Return the (x, y) coordinate for the center point of the cell that contains the specified text.  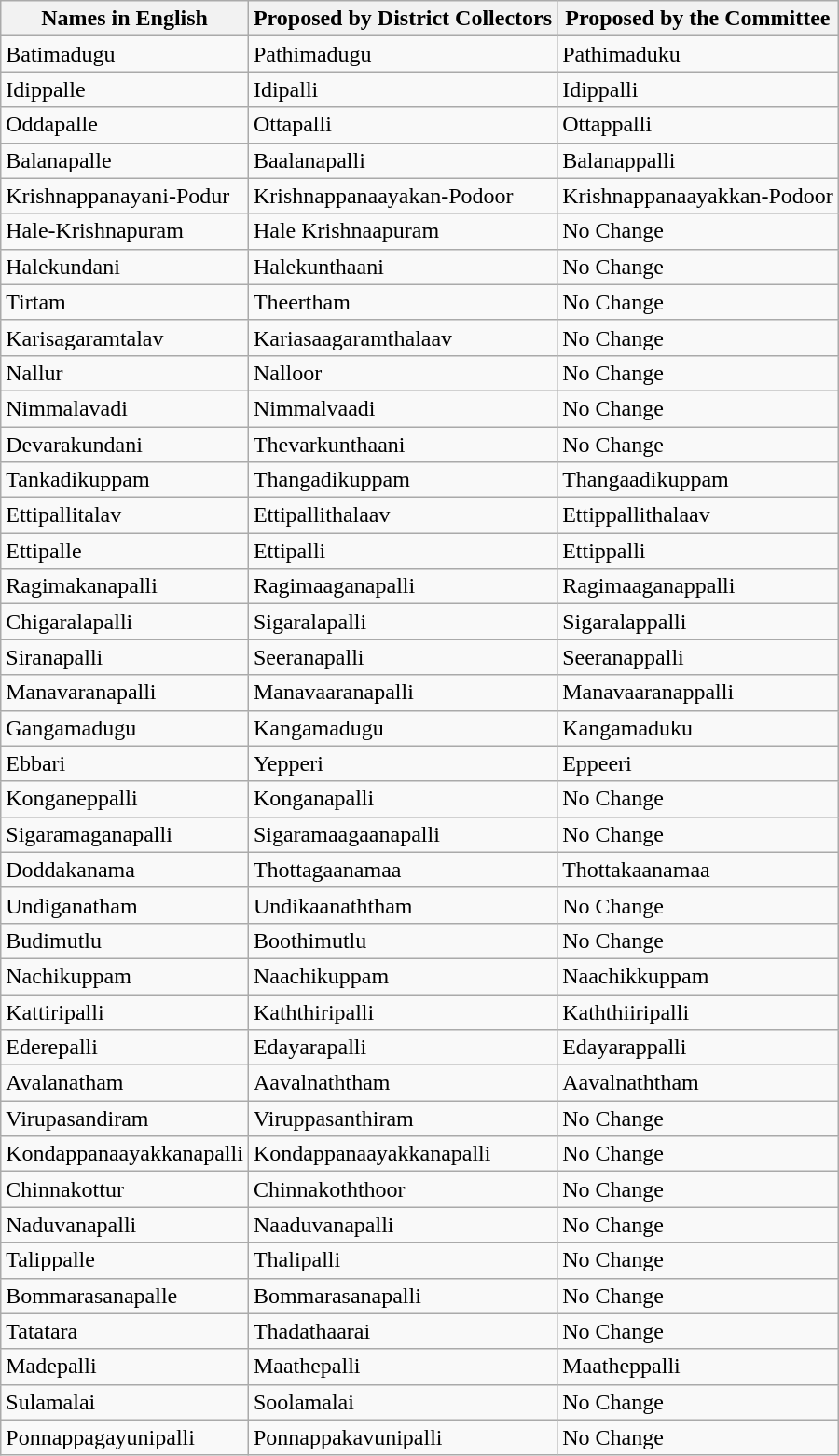
Theertham (403, 302)
Thadathaarai (403, 1331)
Proposed by the Committee (698, 19)
Baalanapalli (403, 160)
Balanappalli (698, 160)
Balanapalle (125, 160)
Gangamadugu (125, 728)
Batimadugu (125, 54)
Krishnappanaayakan-Podoor (403, 196)
Naduvanapalli (125, 1225)
Kattiripalli (125, 1011)
Tankadikuppam (125, 480)
Thangadikuppam (403, 480)
Kangamadugu (403, 728)
Thangaadikuppam (698, 480)
Ettipallitalav (125, 515)
Avalanatham (125, 1083)
Edayarapalli (403, 1048)
Madepalli (125, 1367)
Maathepalli (403, 1367)
Seeranapalli (403, 657)
Thevarkunthaani (403, 445)
Undikaanaththam (403, 905)
Thottakaanamaa (698, 870)
Yepperi (403, 763)
Konganeppalli (125, 799)
Eppeeri (698, 763)
Budimutlu (125, 941)
Nachikuppam (125, 976)
Ponnappakavunipalli (403, 1437)
Halekunthaani (403, 267)
Ettippalli (698, 551)
Nallur (125, 373)
Virupasandiram (125, 1119)
Krishnappanaayakkan-Podoor (698, 196)
Karisagaramtalav (125, 337)
Manavaaranappalli (698, 693)
Edayarappalli (698, 1048)
Naachikkuppam (698, 976)
Ragimakanapalli (125, 586)
Naachikuppam (403, 976)
Sigaramaganapalli (125, 834)
Nimmalavadi (125, 408)
Tirtam (125, 302)
Siranapalli (125, 657)
Ottappalli (698, 125)
Hale-Krishnapuram (125, 231)
Ebbari (125, 763)
Ettipalle (125, 551)
Sigaralapalli (403, 622)
Krishnappanayani-Podur (125, 196)
Halekundani (125, 267)
Talippalle (125, 1260)
Viruppasanthiram (403, 1119)
Kaththiiripalli (698, 1011)
Doddakanama (125, 870)
Idipalli (403, 89)
Chinnakoththoor (403, 1189)
Sigaralappalli (698, 622)
Ettipallithalaav (403, 515)
Ettippallithalaav (698, 515)
Devarakundani (125, 445)
Manavaranapalli (125, 693)
Pathimadugu (403, 54)
Ragimaaganapalli (403, 586)
Tatatara (125, 1331)
Sulamalai (125, 1402)
Konganapalli (403, 799)
Idippalli (698, 89)
Oddapalle (125, 125)
Nalloor (403, 373)
Hale Krishnaapuram (403, 231)
Seeranappalli (698, 657)
Kaththiripalli (403, 1011)
Maatheppalli (698, 1367)
Bommarasanapalli (403, 1296)
Proposed by District Collectors (403, 19)
Ragimaaganappalli (698, 586)
Idippalle (125, 89)
Ottapalli (403, 125)
Ettipalli (403, 551)
Chigaralapalli (125, 622)
Ponnappagayunipalli (125, 1437)
Sigaramaagaanapalli (403, 834)
Bommarasanapalle (125, 1296)
Names in English (125, 19)
Ederepalli (125, 1048)
Undiganatham (125, 905)
Nimmalvaadi (403, 408)
Manavaaranapalli (403, 693)
Kangamaduku (698, 728)
Boothimutlu (403, 941)
Soolamalai (403, 1402)
Kariasaagaramthalaav (403, 337)
Chinnakottur (125, 1189)
Thottagaanamaa (403, 870)
Naaduvanapalli (403, 1225)
Pathimaduku (698, 54)
Thalipalli (403, 1260)
